Identify which cell holds the provided text, then report its (x, y) central coordinate. 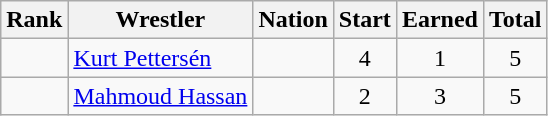
Mahmoud Hassan (160, 96)
3 (440, 96)
Start (364, 20)
Nation (293, 20)
Wrestler (160, 20)
Earned (440, 20)
4 (364, 58)
Rank (34, 20)
1 (440, 58)
Total (515, 20)
Kurt Pettersén (160, 58)
2 (364, 96)
